From the cell containing the given text, extract its center point as [X, Y] coordinate. 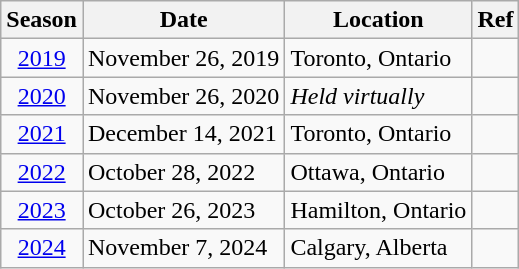
November 7, 2024 [183, 248]
November 26, 2020 [183, 96]
Location [378, 20]
2021 [42, 134]
November 26, 2019 [183, 58]
2019 [42, 58]
Hamilton, Ontario [378, 210]
Held virtually [378, 96]
2024 [42, 248]
2020 [42, 96]
Date [183, 20]
December 14, 2021 [183, 134]
2022 [42, 172]
Ottawa, Ontario [378, 172]
Calgary, Alberta [378, 248]
October 26, 2023 [183, 210]
Ref [496, 20]
October 28, 2022 [183, 172]
2023 [42, 210]
Season [42, 20]
